Search for the cell housing the specified text and yield its (x, y) center coordinate. 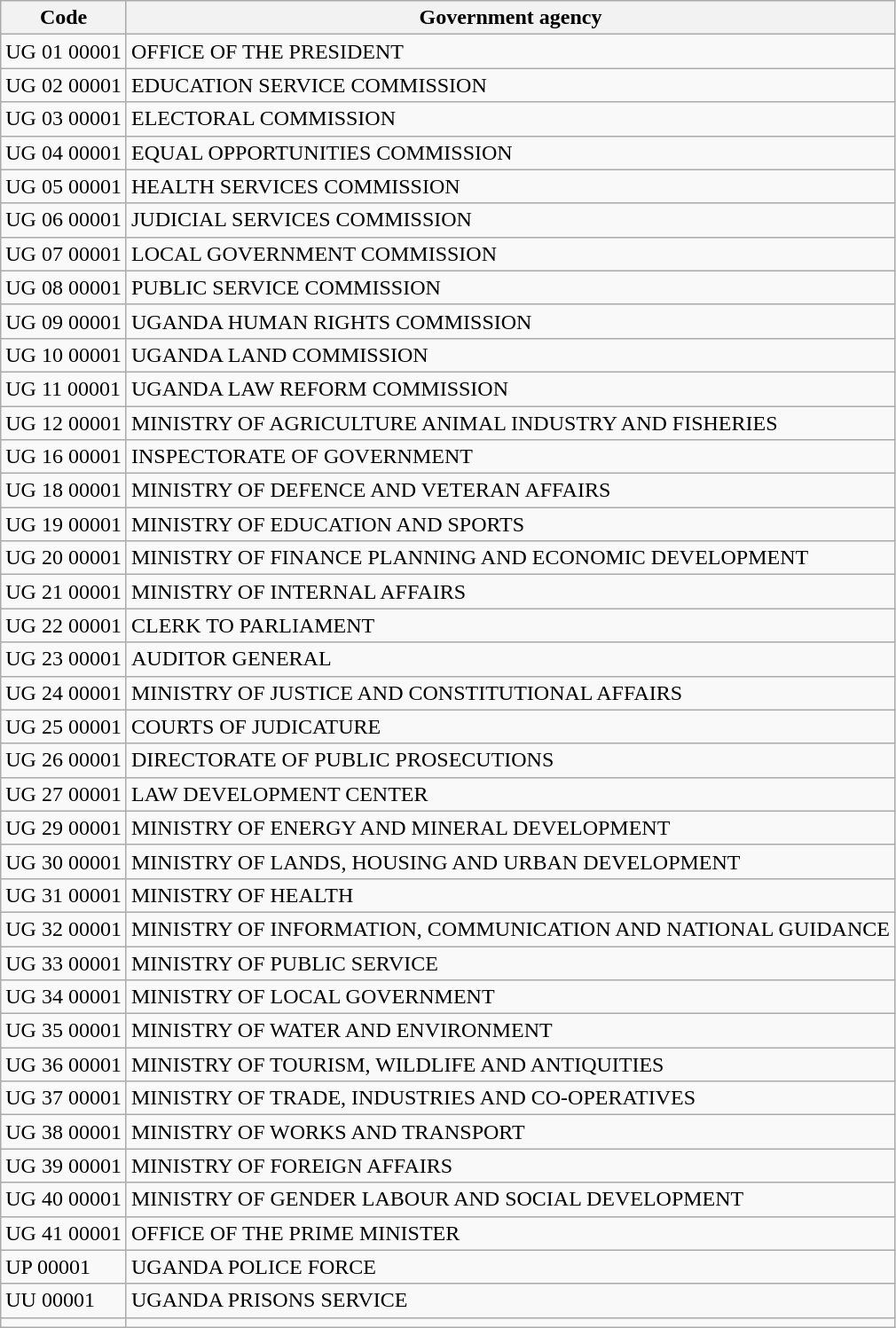
UGANDA PRISONS SERVICE (510, 1300)
AUDITOR GENERAL (510, 659)
DIRECTORATE OF PUBLIC PROSECUTIONS (510, 760)
UG 31 00001 (64, 895)
OFFICE OF THE PRESIDENT (510, 51)
UG 33 00001 (64, 963)
MINISTRY OF JUSTICE AND CONSTITUTIONAL AFFAIRS (510, 693)
UG 21 00001 (64, 592)
UP 00001 (64, 1267)
Government agency (510, 18)
UG 34 00001 (64, 997)
MINISTRY OF AGRICULTURE ANIMAL INDUSTRY AND FISHERIES (510, 423)
UG 20 00001 (64, 558)
UG 24 00001 (64, 693)
OFFICE OF THE PRIME MINISTER (510, 1233)
COURTS OF JUDICATURE (510, 727)
UGANDA POLICE FORCE (510, 1267)
MINISTRY OF INFORMATION, COMMUNICATION AND NATIONAL GUIDANCE (510, 929)
MINISTRY OF WATER AND ENVIRONMENT (510, 1031)
UG 12 00001 (64, 423)
LOCAL GOVERNMENT COMMISSION (510, 254)
UG 08 00001 (64, 287)
UG 32 00001 (64, 929)
UG 06 00001 (64, 220)
ELECTORAL COMMISSION (510, 119)
PUBLIC SERVICE COMMISSION (510, 287)
UG 18 00001 (64, 491)
MINISTRY OF LANDS, HOUSING AND URBAN DEVELOPMENT (510, 861)
UG 16 00001 (64, 457)
UG 05 00001 (64, 186)
UGANDA HUMAN RIGHTS COMMISSION (510, 321)
UG 36 00001 (64, 1065)
UG 29 00001 (64, 828)
MINISTRY OF PUBLIC SERVICE (510, 963)
UG 11 00001 (64, 389)
MINISTRY OF WORKS AND TRANSPORT (510, 1132)
UG 19 00001 (64, 524)
MINISTRY OF TRADE, INDUSTRIES AND CO-OPERATIVES (510, 1098)
UU 00001 (64, 1300)
UG 10 00001 (64, 355)
MINISTRY OF EDUCATION AND SPORTS (510, 524)
Code (64, 18)
HEALTH SERVICES COMMISSION (510, 186)
UG 23 00001 (64, 659)
UG 35 00001 (64, 1031)
MINISTRY OF LOCAL GOVERNMENT (510, 997)
UG 39 00001 (64, 1166)
MINISTRY OF DEFENCE AND VETERAN AFFAIRS (510, 491)
UG 02 00001 (64, 85)
UG 40 00001 (64, 1199)
MINISTRY OF GENDER LABOUR AND SOCIAL DEVELOPMENT (510, 1199)
UG 30 00001 (64, 861)
UG 27 00001 (64, 794)
UG 09 00001 (64, 321)
MINISTRY OF ENERGY AND MINERAL DEVELOPMENT (510, 828)
LAW DEVELOPMENT CENTER (510, 794)
UG 25 00001 (64, 727)
UG 38 00001 (64, 1132)
EQUAL OPPORTUNITIES COMMISSION (510, 153)
UGANDA LAW REFORM COMMISSION (510, 389)
JUDICIAL SERVICES COMMISSION (510, 220)
UG 04 00001 (64, 153)
MINISTRY OF HEALTH (510, 895)
UG 22 00001 (64, 625)
UG 01 00001 (64, 51)
EDUCATION SERVICE COMMISSION (510, 85)
MINISTRY OF FINANCE PLANNING AND ECONOMIC DEVELOPMENT (510, 558)
UG 07 00001 (64, 254)
INSPECTORATE OF GOVERNMENT (510, 457)
MINISTRY OF TOURISM, WILDLIFE AND ANTIQUITIES (510, 1065)
UG 37 00001 (64, 1098)
MINISTRY OF INTERNAL AFFAIRS (510, 592)
UG 41 00001 (64, 1233)
MINISTRY OF FOREIGN AFFAIRS (510, 1166)
UG 03 00001 (64, 119)
UGANDA LAND COMMISSION (510, 355)
CLERK TO PARLIAMENT (510, 625)
UG 26 00001 (64, 760)
